Return (x, y) of the center of cell containing provided text 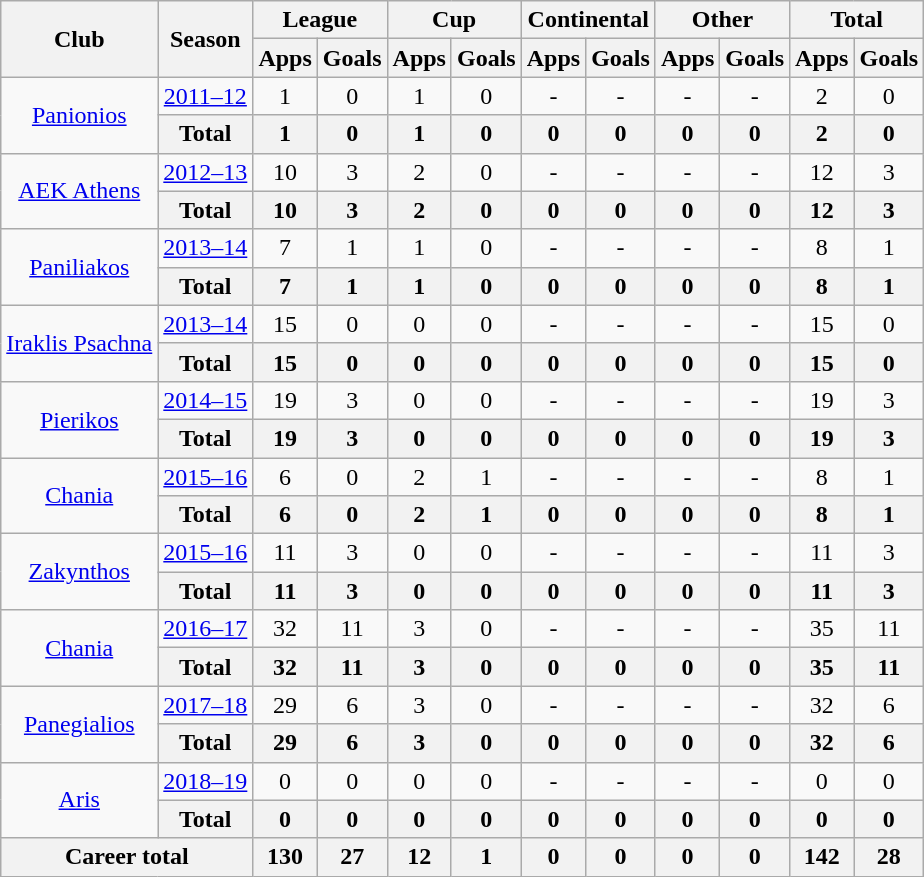
Panegialios (80, 724)
2016–17 (206, 629)
2012–13 (206, 172)
Club (80, 39)
Iraklis Psachna (80, 343)
Zakynthos (80, 572)
142 (822, 857)
28 (889, 857)
Season (206, 39)
27 (352, 857)
2018–19 (206, 781)
2017–18 (206, 705)
Continental (588, 20)
2011–12 (206, 96)
130 (285, 857)
Pierikos (80, 419)
AEK Athens (80, 191)
League (320, 20)
Other (722, 20)
2014–15 (206, 400)
Panionios (80, 115)
Cup (454, 20)
Career total (127, 857)
Aris (80, 800)
Paniliakos (80, 267)
